Scan for the cell matching the given text and deliver its [X, Y] coordinate at center. 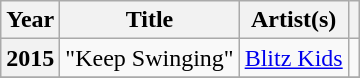
Blitz Kids [294, 58]
2015 [30, 58]
Year [30, 20]
"Keep Swinging" [150, 58]
Artist(s) [294, 20]
Title [150, 20]
